Pinpoint the cell where the given text exists, returning its (X, Y) midpoint coordinate. 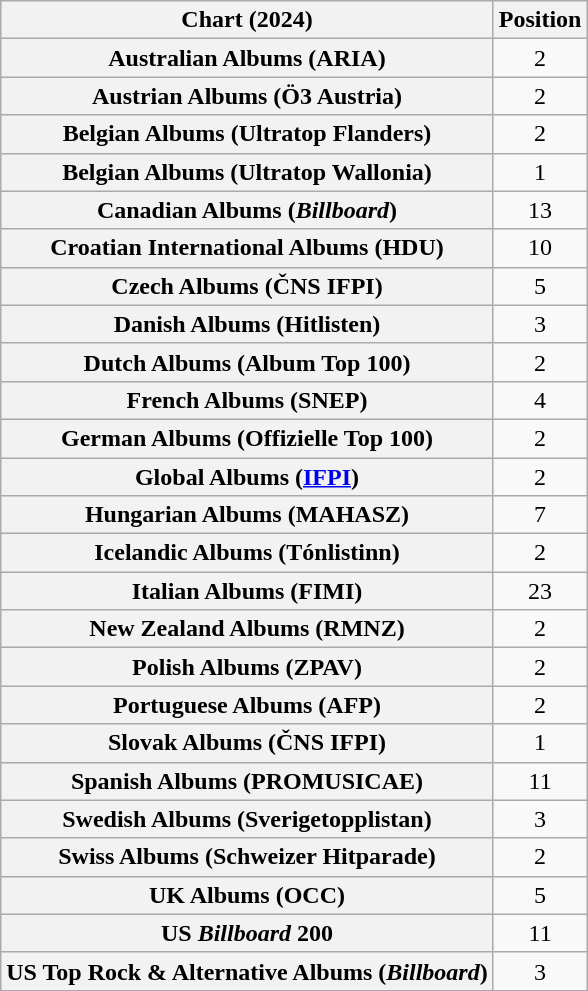
Polish Albums (ZPAV) (247, 667)
Belgian Albums (Ultratop Flanders) (247, 134)
New Zealand Albums (RMNZ) (247, 629)
Spanish Albums (PROMUSICAE) (247, 781)
Icelandic Albums (Tónlistinn) (247, 553)
Chart (2024) (247, 20)
4 (540, 400)
Global Albums (IFPI) (247, 477)
Czech Albums (ČNS IFPI) (247, 286)
Portuguese Albums (AFP) (247, 705)
French Albums (SNEP) (247, 400)
7 (540, 515)
Swedish Albums (Sverigetopplistan) (247, 819)
Slovak Albums (ČNS IFPI) (247, 743)
UK Albums (OCC) (247, 895)
Position (540, 20)
Croatian International Albums (HDU) (247, 248)
Belgian Albums (Ultratop Wallonia) (247, 172)
Italian Albums (FIMI) (247, 591)
Austrian Albums (Ö3 Austria) (247, 96)
23 (540, 591)
US Billboard 200 (247, 933)
13 (540, 210)
Canadian Albums (Billboard) (247, 210)
Danish Albums (Hitlisten) (247, 324)
Hungarian Albums (MAHASZ) (247, 515)
10 (540, 248)
US Top Rock & Alternative Albums (Billboard) (247, 971)
Dutch Albums (Album Top 100) (247, 362)
Australian Albums (ARIA) (247, 58)
German Albums (Offizielle Top 100) (247, 438)
Swiss Albums (Schweizer Hitparade) (247, 857)
